Scan for the cell matching the given text and deliver its (X, Y) coordinate at center. 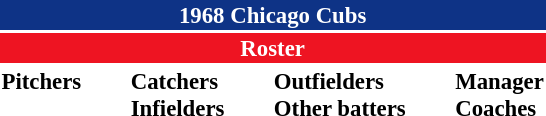
Roster (272, 48)
1968 Chicago Cubs (272, 15)
